Capture the cell that displays the provided text and extract its (x, y) central coordinate. 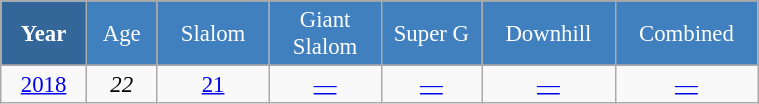
2018 (44, 85)
GiantSlalom (325, 34)
Super G (432, 34)
Downhill (549, 34)
Slalom (213, 34)
Age (122, 34)
Year (44, 34)
21 (213, 85)
22 (122, 85)
Combined (686, 34)
